Find where the given text appears and provide that cell's center as [X, Y] coordinate. 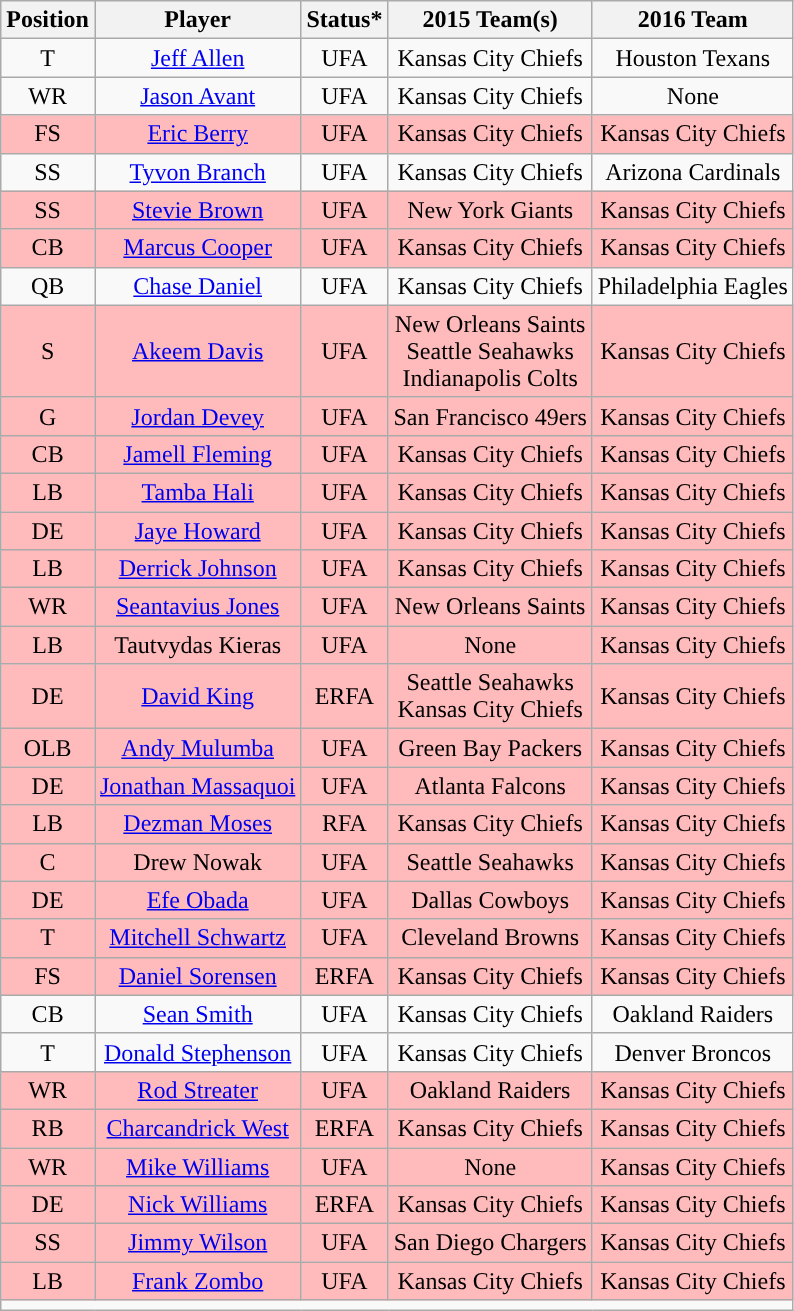
Cleveland Browns [490, 938]
RFA [344, 824]
OLB [48, 748]
Jordan Devey [197, 416]
Atlanta Falcons [490, 786]
New Orleans SaintsSeattle SeahawksIndianapolis Colts [490, 351]
2016 Team [692, 20]
Mitchell Schwartz [197, 938]
2015 Team(s) [490, 20]
Andy Mulumba [197, 748]
Jamell Fleming [197, 454]
C [48, 862]
S [48, 351]
Jonathan Massaquoi [197, 786]
San Francisco 49ers [490, 416]
Mike Williams [197, 1167]
Daniel Sorensen [197, 976]
Donald Stephenson [197, 1052]
Frank Zombo [197, 1281]
Marcus Cooper [197, 248]
Tamba Hali [197, 492]
Efe Obada [197, 900]
Dallas Cowboys [490, 900]
New Orleans Saints [490, 607]
Jason Avant [197, 96]
New York Giants [490, 210]
Sean Smith [197, 1014]
Seattle SeahawksKansas City Chiefs [490, 696]
Arizona Cardinals [692, 172]
Tyvon Branch [197, 172]
David King [197, 696]
San Diego Chargers [490, 1243]
Nick Williams [197, 1205]
Derrick Johnson [197, 569]
Position [48, 20]
QB [48, 286]
Denver Broncos [692, 1052]
Eric Berry [197, 134]
Tautvydas Kieras [197, 645]
Seattle Seahawks [490, 862]
Jeff Allen [197, 58]
RB [48, 1128]
Jimmy Wilson [197, 1243]
Akeem Davis [197, 351]
Drew Nowak [197, 862]
Seantavius Jones [197, 607]
Dezman Moses [197, 824]
Green Bay Packers [490, 748]
Philadelphia Eagles [692, 286]
Player [197, 20]
Jaye Howard [197, 531]
Charcandrick West [197, 1128]
Rod Streater [197, 1090]
Stevie Brown [197, 210]
Chase Daniel [197, 286]
Houston Texans [692, 58]
G [48, 416]
Status* [344, 20]
